For the text-containing cell, return its midpoint in (x, y) coordinate format. 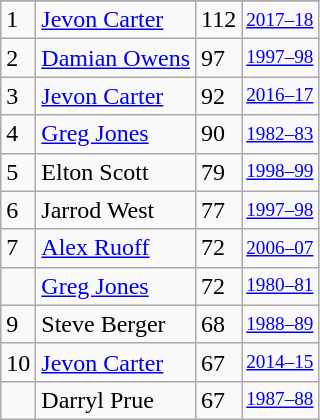
79 (219, 172)
1980–81 (280, 286)
1998–99 (280, 172)
68 (219, 324)
Jarrod West (116, 210)
2006–07 (280, 248)
Steve Berger (116, 324)
4 (18, 134)
1 (18, 20)
77 (219, 210)
1987–88 (280, 400)
7 (18, 248)
2016–17 (280, 96)
Alex Ruoff (116, 248)
90 (219, 134)
97 (219, 58)
92 (219, 96)
6 (18, 210)
2 (18, 58)
1988–89 (280, 324)
Darryl Prue (116, 400)
5 (18, 172)
10 (18, 362)
2014–15 (280, 362)
1982–83 (280, 134)
112 (219, 20)
3 (18, 96)
Damian Owens (116, 58)
2017–18 (280, 20)
9 (18, 324)
Elton Scott (116, 172)
